Find where the given text appears and provide that cell's center as (X, Y) coordinate. 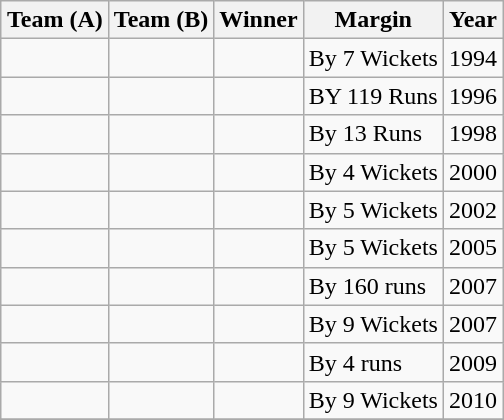
1998 (472, 134)
2002 (472, 210)
Team (B) (161, 20)
Winner (258, 20)
2000 (472, 172)
1994 (472, 58)
By 7 Wickets (373, 58)
By 13 Runs (373, 134)
Team (A) (54, 20)
By 4 Wickets (373, 172)
By 160 runs (373, 286)
1996 (472, 96)
2010 (472, 400)
Margin (373, 20)
2005 (472, 248)
BY 119 Runs (373, 96)
2009 (472, 362)
Year (472, 20)
By 4 runs (373, 362)
